Search for the cell housing the specified text and yield its [X, Y] center coordinate. 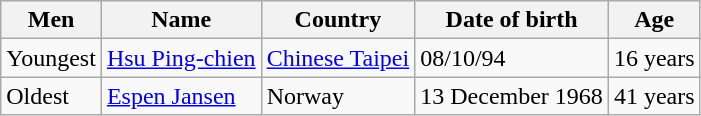
13 December 1968 [512, 96]
Country [338, 20]
Name [181, 20]
41 years [654, 96]
08/10/94 [512, 58]
Youngest [52, 58]
Oldest [52, 96]
Date of birth [512, 20]
Chinese Taipei [338, 58]
Norway [338, 96]
Men [52, 20]
Hsu Ping-chien [181, 58]
Age [654, 20]
Espen Jansen [181, 96]
16 years [654, 58]
